Pinpoint the cell where the given text exists, returning its [x, y] midpoint coordinate. 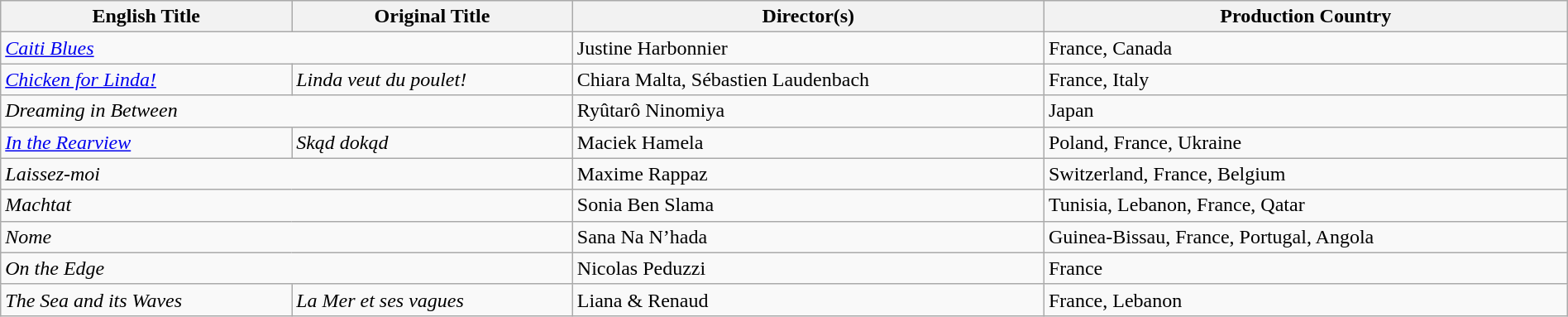
Liana & Renaud [808, 300]
France, Lebanon [1305, 300]
Nome [287, 237]
Guinea-Bissau, France, Portugal, Angola [1305, 237]
Switzerland, France, Belgium [1305, 174]
Caiti Blues [287, 48]
Linda veut du poulet! [433, 79]
Maxime Rappaz [808, 174]
Dreaming in Between [287, 111]
La Mer et ses vagues [433, 300]
Chicken for Linda! [146, 79]
Poland, France, Ukraine [1305, 142]
The Sea and its Waves [146, 300]
Tunisia, Lebanon, France, Qatar [1305, 205]
Production Country [1305, 17]
Laissez-moi [287, 174]
On the Edge [287, 268]
Sana Na N’hada [808, 237]
Nicolas Peduzzi [808, 268]
Skąd dokąd [433, 142]
Ryûtarô Ninomiya [808, 111]
Maciek Hamela [808, 142]
France, Canada [1305, 48]
In the Rearview [146, 142]
Director(s) [808, 17]
English Title [146, 17]
France [1305, 268]
Original Title [433, 17]
Justine Harbonnier [808, 48]
France, Italy [1305, 79]
Sonia Ben Slama [808, 205]
Japan [1305, 111]
Chiara Malta, Sébastien Laudenbach [808, 79]
Machtat [287, 205]
